Return the [x, y] coordinate for the center point of the cell that contains the specified text.  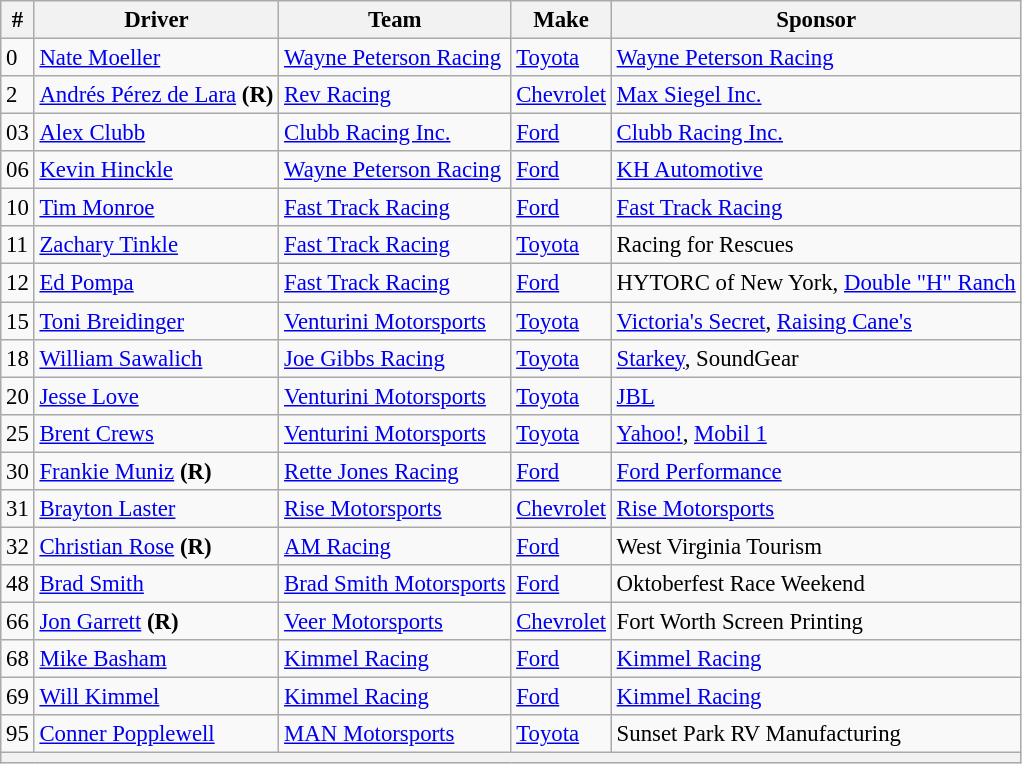
Sponsor [816, 20]
0 [18, 58]
03 [18, 133]
Ed Pompa [156, 283]
Yahoo!, Mobil 1 [816, 433]
Brent Crews [156, 433]
Oktoberfest Race Weekend [816, 584]
Max Siegel Inc. [816, 95]
95 [18, 734]
Team [395, 20]
Jon Garrett (R) [156, 621]
Victoria's Secret, Raising Cane's [816, 321]
Christian Rose (R) [156, 546]
Brad Smith Motorsports [395, 584]
68 [18, 659]
Alex Clubb [156, 133]
MAN Motorsports [395, 734]
Conner Popplewell [156, 734]
KH Automotive [816, 170]
Zachary Tinkle [156, 245]
32 [18, 546]
HYTORC of New York, Double "H" Ranch [816, 283]
Andrés Pérez de Lara (R) [156, 95]
06 [18, 170]
12 [18, 283]
Joe Gibbs Racing [395, 358]
Frankie Muniz (R) [156, 471]
11 [18, 245]
25 [18, 433]
10 [18, 208]
Tim Monroe [156, 208]
Kevin Hinckle [156, 170]
Ford Performance [816, 471]
Jesse Love [156, 396]
Toni Breidinger [156, 321]
Will Kimmel [156, 697]
Nate Moeller [156, 58]
Veer Motorsports [395, 621]
Racing for Rescues [816, 245]
Brayton Laster [156, 509]
Driver [156, 20]
30 [18, 471]
31 [18, 509]
AM Racing [395, 546]
18 [18, 358]
Brad Smith [156, 584]
48 [18, 584]
Mike Basham [156, 659]
66 [18, 621]
20 [18, 396]
2 [18, 95]
Make [561, 20]
JBL [816, 396]
Sunset Park RV Manufacturing [816, 734]
# [18, 20]
Fort Worth Screen Printing [816, 621]
Rette Jones Racing [395, 471]
Starkey, SoundGear [816, 358]
15 [18, 321]
West Virginia Tourism [816, 546]
69 [18, 697]
William Sawalich [156, 358]
Rev Racing [395, 95]
